Capture the cell that displays the provided text and extract its (X, Y) central coordinate. 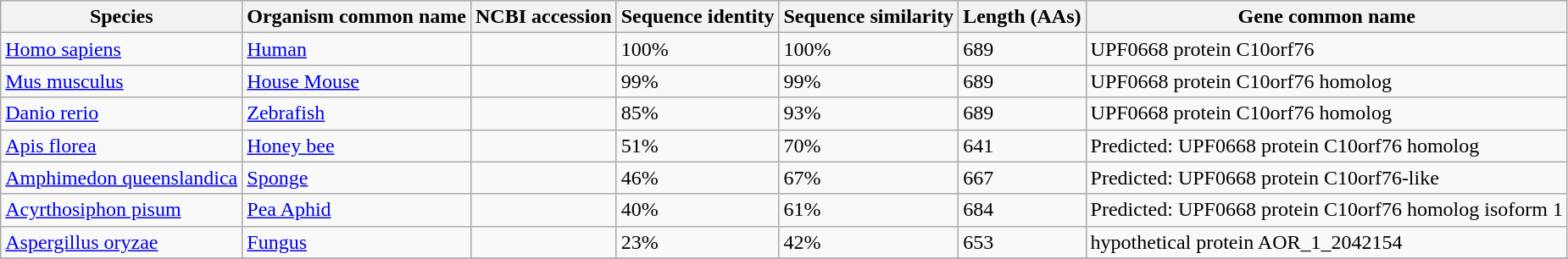
Fungus (357, 242)
Length (AAs) (1022, 17)
Gene common name (1326, 17)
Aspergillus oryzae (122, 242)
85% (698, 113)
23% (698, 242)
House Mouse (357, 81)
93% (869, 113)
Danio rerio (122, 113)
67% (869, 178)
Apis florea (122, 146)
Amphimedon queenslandica (122, 178)
Zebrafish (357, 113)
Predicted: UPF0668 protein C10orf76 homolog (1326, 146)
Sponge (357, 178)
Species (122, 17)
40% (698, 210)
Mus musculus (122, 81)
70% (869, 146)
46% (698, 178)
684 (1022, 210)
Predicted: UPF0668 protein C10orf76 homolog isoform 1 (1326, 210)
42% (869, 242)
UPF0668 protein C10orf76 (1326, 49)
Organism common name (357, 17)
Homo sapiens (122, 49)
NCBI accession (543, 17)
667 (1022, 178)
Sequence similarity (869, 17)
Honey bee (357, 146)
51% (698, 146)
hypothetical protein AOR_1_2042154 (1326, 242)
Acyrthosiphon pisum (122, 210)
641 (1022, 146)
653 (1022, 242)
Pea Aphid (357, 210)
Sequence identity (698, 17)
61% (869, 210)
Predicted: UPF0668 protein C10orf76-like (1326, 178)
Human (357, 49)
